Provide the [x, y] coordinate of the cell's center where the given text is located.  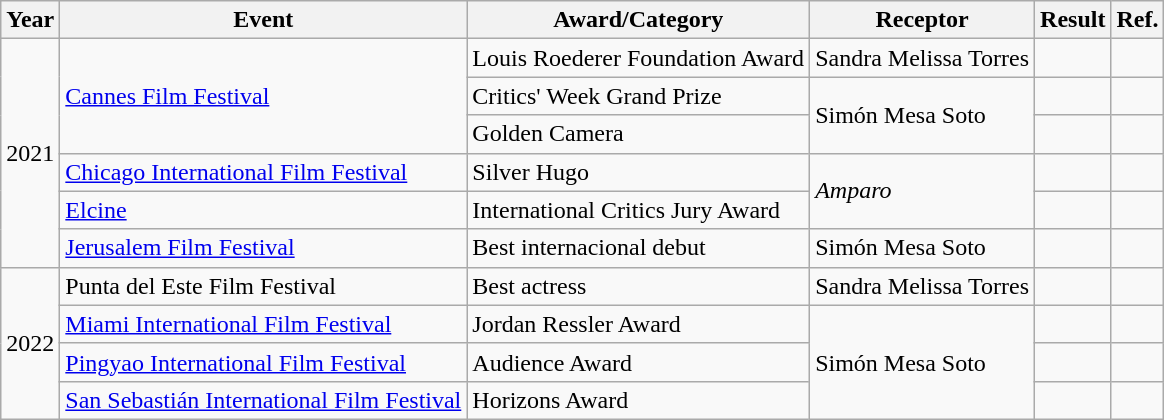
Pingyao International Film Festival [264, 362]
Critics' Week Grand Prize [638, 96]
Chicago International Film Festival [264, 172]
2022 [30, 343]
Best actress [638, 286]
Jordan Ressler Award [638, 324]
Miami International Film Festival [264, 324]
Elcine [264, 210]
Louis Roederer Foundation Award [638, 58]
Audience Award [638, 362]
Ref. [1138, 20]
Silver Hugo [638, 172]
Golden Camera [638, 134]
Event [264, 20]
Receptor [922, 20]
2021 [30, 153]
Award/Category [638, 20]
International Critics Jury Award [638, 210]
Result [1073, 20]
Horizons Award [638, 400]
Cannes Film Festival [264, 96]
Punta del Este Film Festival [264, 286]
Year [30, 20]
San Sebastián International Film Festival [264, 400]
Amparo [922, 191]
Best internacional debut [638, 248]
Jerusalem Film Festival [264, 248]
